Return the (x, y) coordinate for the center point of the cell that contains the specified text.  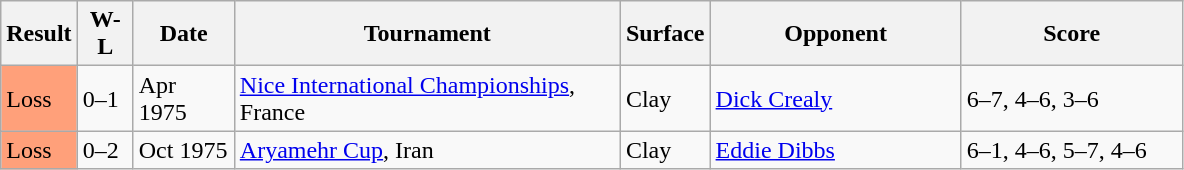
Dick Crealy (836, 98)
0–1 (105, 98)
6–7, 4–6, 3–6 (1072, 98)
Date (184, 34)
Aryamehr Cup, Iran (427, 150)
Result (39, 34)
6–1, 4–6, 5–7, 4–6 (1072, 150)
Oct 1975 (184, 150)
Tournament (427, 34)
Apr 1975 (184, 98)
Score (1072, 34)
Eddie Dibbs (836, 150)
W-L (105, 34)
Surface (665, 34)
0–2 (105, 150)
Nice International Championships, France (427, 98)
Opponent (836, 34)
